Provide the [X, Y] coordinate of the cell's center where the given text is located.  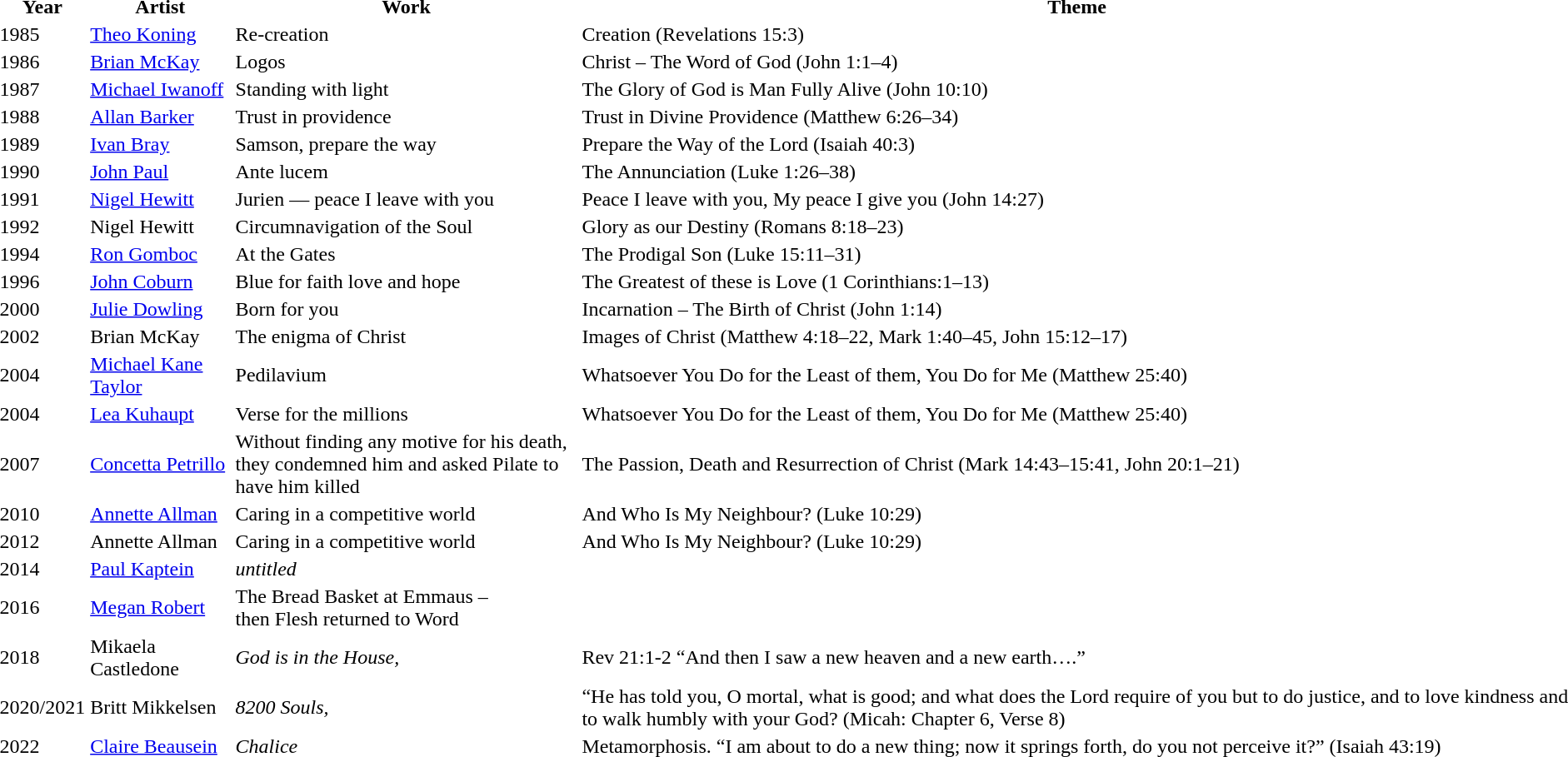
Britt Mikkelsen [160, 708]
Blue for faith love and hope [407, 281]
Samson, prepare the way [407, 144]
Julie Dowling [160, 309]
The enigma of Christ [407, 336]
Ante lucem [407, 172]
Concetta Petrillo [160, 464]
Verse for the millions [407, 414]
Megan Robert [160, 608]
Michael Iwanoff [160, 89]
Circumnavigation of the Soul [407, 227]
At the Gates [407, 254]
Re-creation [407, 34]
Logos [407, 62]
Standing with light [407, 89]
Jurien — peace I leave with you [407, 199]
John Coburn [160, 281]
Michael Kane Taylor [160, 375]
Lea Kuhaupt [160, 414]
The Bread Basket at Emmaus – then Flesh returned to Word [407, 608]
Without finding any motive for his death, they condemned him and asked Pilate to have him killed [407, 464]
Allan Barker [160, 117]
8200 Souls, [407, 708]
Born for you [407, 309]
Paul Kaptein [160, 569]
Ivan Bray [160, 144]
Ron Gomboc [160, 254]
Mikaela Castledone [160, 658]
Trust in providence [407, 117]
Theo Koning [160, 34]
Pedilavium [407, 375]
untitled [407, 569]
God is in the House, [407, 658]
John Paul [160, 172]
